Detect which cell encompasses the target text, then output its (X, Y) center coordinate. 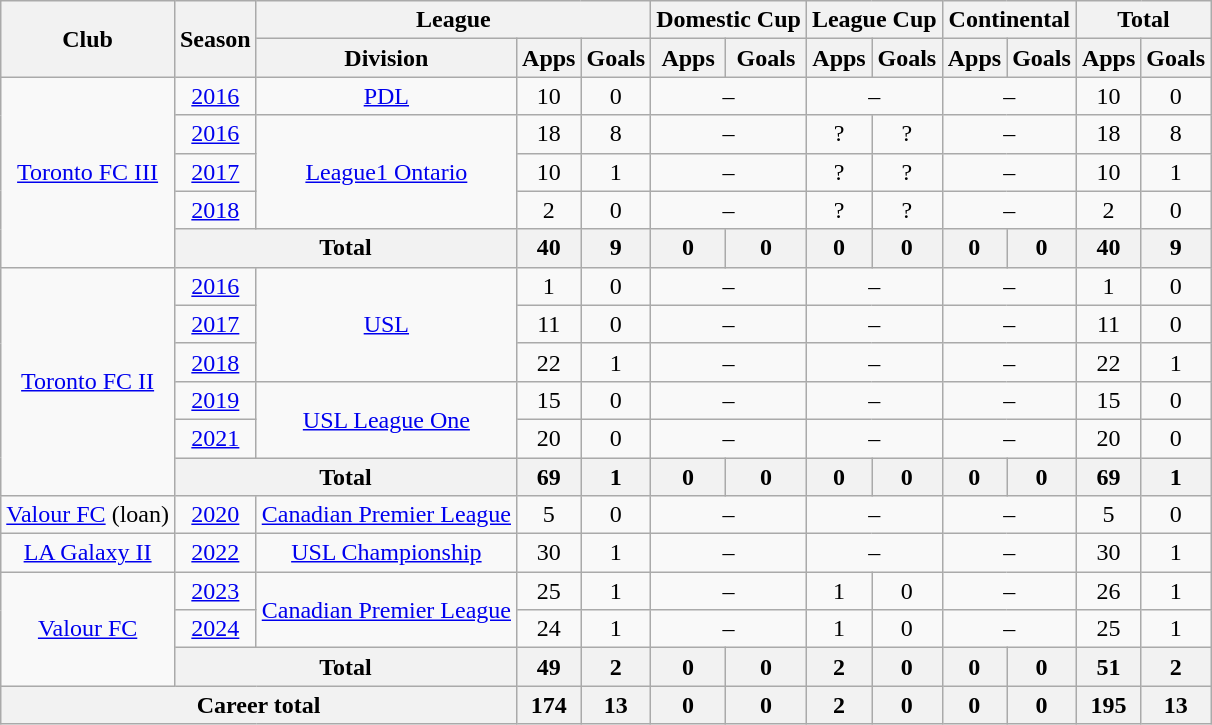
49 (549, 667)
2022 (215, 553)
Valour FC (88, 629)
USL League One (386, 419)
51 (1108, 667)
Career total (259, 705)
Domestic Cup (729, 20)
2024 (215, 629)
Club (88, 39)
USL Championship (386, 553)
2023 (215, 591)
24 (549, 629)
2019 (215, 400)
Season (215, 39)
174 (549, 705)
Toronto FC II (88, 381)
Division (386, 58)
LA Galaxy II (88, 553)
Toronto FC III (88, 172)
League Cup (874, 20)
PDL (386, 96)
Valour FC (loan) (88, 515)
26 (1108, 591)
195 (1108, 705)
Continental (1009, 20)
League1 Ontario (386, 172)
USL (386, 324)
2021 (215, 438)
2020 (215, 515)
League (453, 20)
